Determine the (X, Y) coordinate at the center of the cell enclosing the given text.  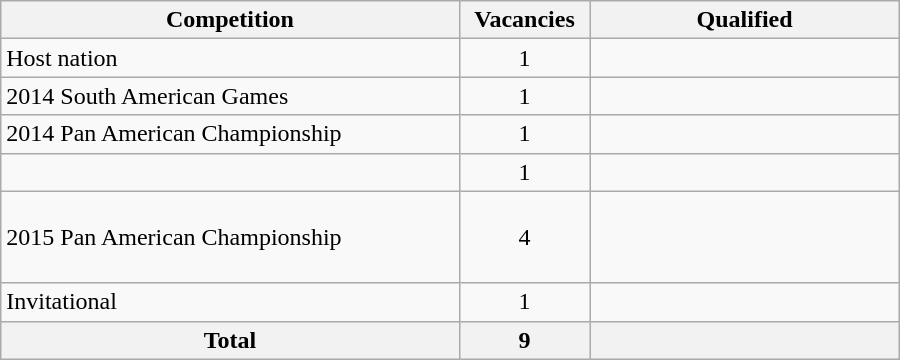
2014 Pan American Championship (230, 134)
Invitational (230, 302)
2015 Pan American Championship (230, 237)
Competition (230, 20)
Vacancies (524, 20)
Host nation (230, 58)
4 (524, 237)
Total (230, 340)
Qualified (744, 20)
2014 South American Games (230, 96)
9 (524, 340)
